Scan for the cell matching the given text and deliver its (X, Y) coordinate at center. 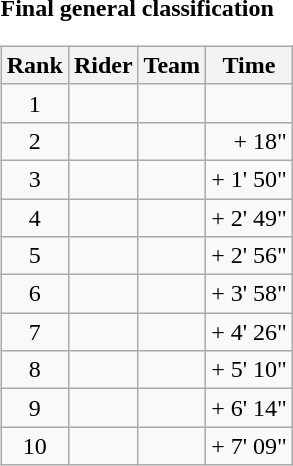
Time (250, 65)
Rank (34, 65)
8 (34, 370)
+ 5' 10" (250, 370)
5 (34, 256)
9 (34, 408)
+ 7' 09" (250, 446)
6 (34, 294)
+ 6' 14" (250, 408)
7 (34, 332)
2 (34, 141)
Team (172, 65)
+ 1' 50" (250, 179)
3 (34, 179)
4 (34, 217)
1 (34, 103)
+ 2' 56" (250, 256)
+ 4' 26" (250, 332)
10 (34, 446)
+ 18" (250, 141)
+ 2' 49" (250, 217)
+ 3' 58" (250, 294)
Rider (103, 65)
